Extract the [x, y] coordinate from the center of the cell holding the provided text.  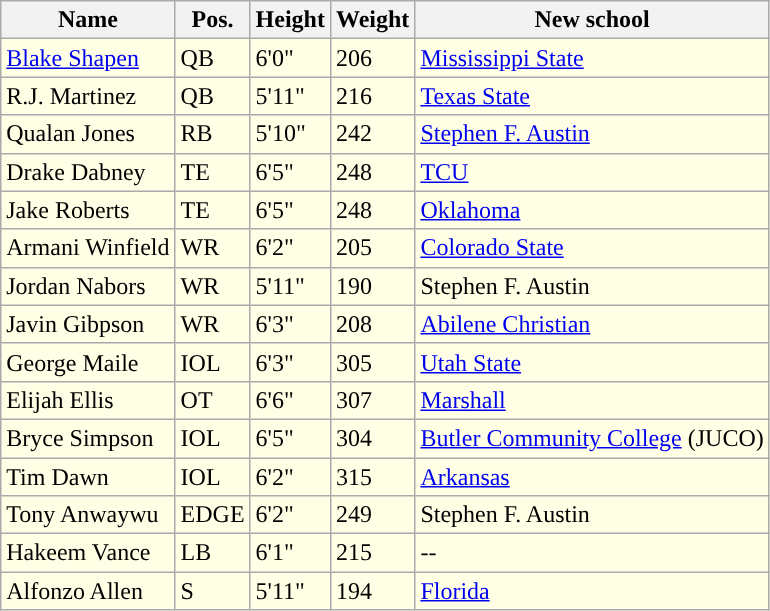
Oklahoma [592, 210]
Colorado State [592, 248]
Blake Shapen [88, 58]
305 [372, 362]
206 [372, 58]
OT [212, 400]
LB [212, 553]
Florida [592, 591]
Qualan Jones [88, 134]
Butler Community College (JUCO) [592, 438]
Arkansas [592, 477]
New school [592, 20]
6'6" [290, 400]
315 [372, 477]
Tim Dawn [88, 477]
242 [372, 134]
Pos. [212, 20]
R.J. Martinez [88, 96]
194 [372, 591]
Jordan Nabors [88, 286]
6'1" [290, 553]
Weight [372, 20]
Armani Winfield [88, 248]
Tony Anwaywu [88, 515]
Javin Gibpson [88, 324]
215 [372, 553]
EDGE [212, 515]
190 [372, 286]
George Maile [88, 362]
6'0" [290, 58]
Drake Dabney [88, 172]
Elijah Ellis [88, 400]
S [212, 591]
Mississippi State [592, 58]
Bryce Simpson [88, 438]
5'10" [290, 134]
216 [372, 96]
Hakeem Vance [88, 553]
307 [372, 400]
208 [372, 324]
Marshall [592, 400]
304 [372, 438]
Abilene Christian [592, 324]
205 [372, 248]
Height [290, 20]
-- [592, 553]
Jake Roberts [88, 210]
249 [372, 515]
TCU [592, 172]
Name [88, 20]
Texas State [592, 96]
RB [212, 134]
Utah State [592, 362]
Alfonzo Allen [88, 591]
